Capture the cell that displays the provided text and extract its [X, Y] central coordinate. 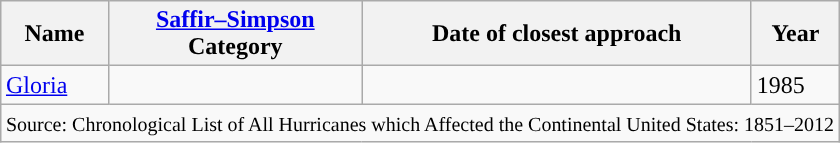
Saffir–SimpsonCategory [236, 34]
Year [795, 34]
Name [54, 34]
Source: Chronological List of All Hurricanes which Affected the Continental United States: 1851–2012 [420, 123]
Gloria [54, 85]
1985 [795, 85]
Date of closest approach [556, 34]
